Provide the [x, y] coordinate of the cell's center where the given text is located.  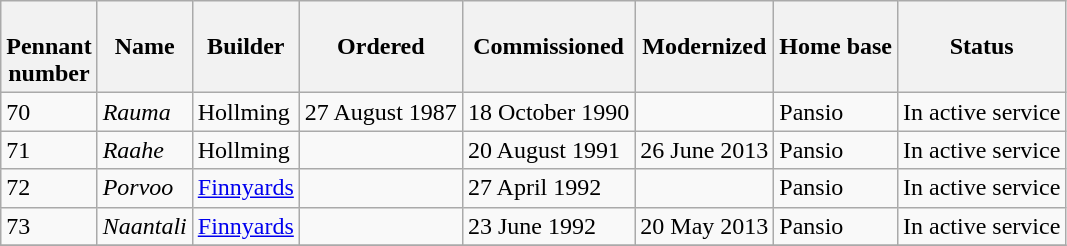
Builder [246, 47]
23 June 1992 [548, 226]
27 April 1992 [548, 188]
71 [49, 150]
20 August 1991 [548, 150]
Raahe [144, 150]
20 May 2013 [704, 226]
Pennantnumber [49, 47]
26 June 2013 [704, 150]
Rauma [144, 112]
Porvoo [144, 188]
Commissioned [548, 47]
27 August 1987 [380, 112]
Home base [836, 47]
70 [49, 112]
Ordered [380, 47]
18 October 1990 [548, 112]
Name [144, 47]
Status [982, 47]
Naantali [144, 226]
Modernized [704, 47]
73 [49, 226]
72 [49, 188]
